Scan for the cell matching the given text and deliver its [X, Y] coordinate at center. 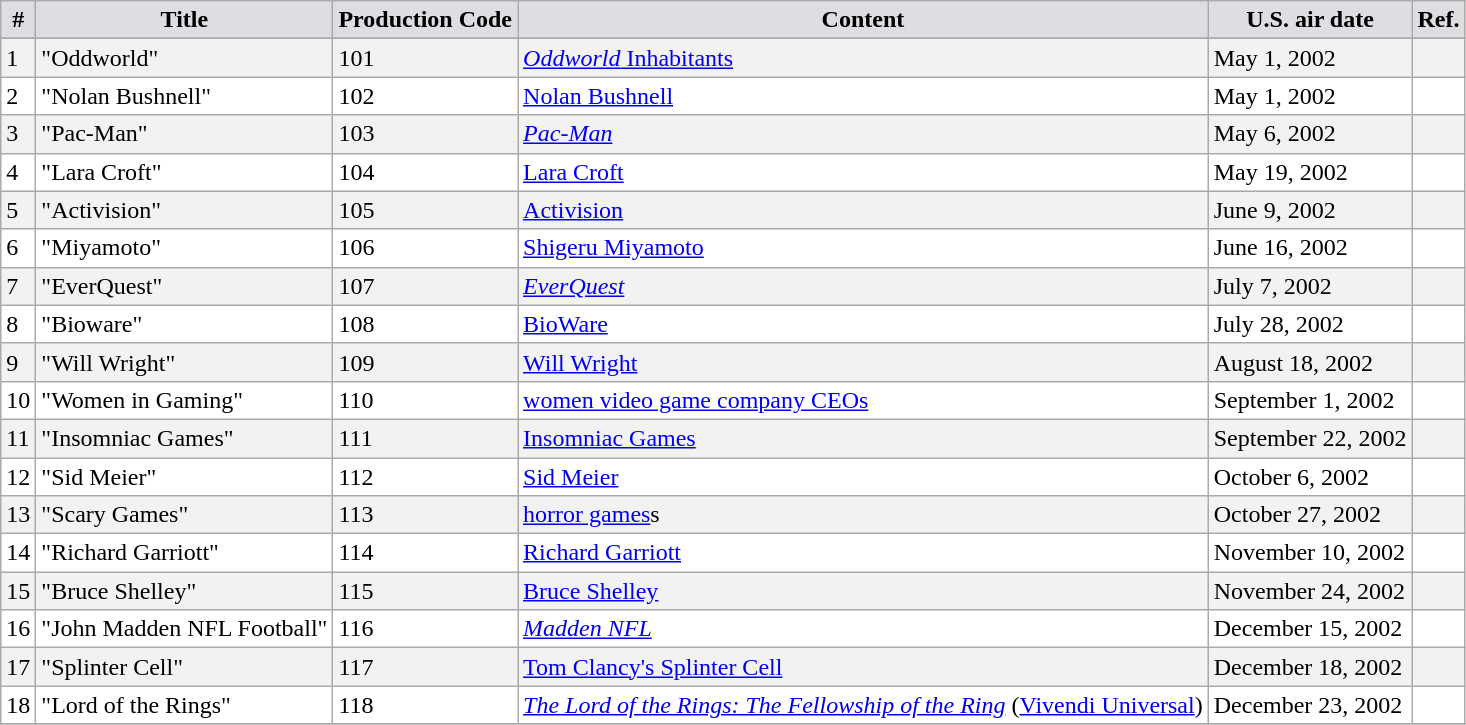
13 [18, 515]
4 [18, 172]
Shigeru Miyamoto [864, 248]
"Lara Croft" [184, 172]
101 [426, 58]
September 22, 2002 [1310, 438]
November 10, 2002 [1310, 553]
117 [426, 667]
Nolan Bushnell [864, 96]
9 [18, 362]
June 9, 2002 [1310, 210]
3 [18, 134]
May 6, 2002 [1310, 134]
Activision [864, 210]
115 [426, 591]
BioWare [864, 324]
Insomniac Games [864, 438]
"Miyamoto" [184, 248]
"Activision" [184, 210]
"Will Wright" [184, 362]
Madden NFL [864, 629]
8 [18, 324]
1 [18, 58]
Bruce Shelley [864, 591]
108 [426, 324]
17 [18, 667]
Content [864, 20]
114 [426, 553]
EverQuest [864, 286]
109 [426, 362]
The Lord of the Rings: The Fellowship of the Ring (Vivendi Universal) [864, 705]
Production Code [426, 20]
November 24, 2002 [1310, 591]
"Bioware" [184, 324]
"Bruce Shelley" [184, 591]
"Splinter Cell" [184, 667]
111 [426, 438]
15 [18, 591]
Lara Croft [864, 172]
104 [426, 172]
"Sid Meier" [184, 477]
"EverQuest" [184, 286]
18 [18, 705]
Oddworld Inhabitants [864, 58]
December 23, 2002 [1310, 705]
6 [18, 248]
2 [18, 96]
Will Wright [864, 362]
"John Madden NFL Football" [184, 629]
7 [18, 286]
Pac-Man [864, 134]
11 [18, 438]
July 28, 2002 [1310, 324]
10 [18, 400]
September 1, 2002 [1310, 400]
June 16, 2002 [1310, 248]
102 [426, 96]
112 [426, 477]
"Insomniac Games" [184, 438]
107 [426, 286]
U.S. air date [1310, 20]
October 27, 2002 [1310, 515]
# [18, 20]
"Richard Garriott" [184, 553]
106 [426, 248]
"Women in Gaming" [184, 400]
5 [18, 210]
women video game company CEOs [864, 400]
Richard Garriott [864, 553]
113 [426, 515]
August 18, 2002 [1310, 362]
Ref. [1438, 20]
May 19, 2002 [1310, 172]
14 [18, 553]
Sid Meier [864, 477]
110 [426, 400]
103 [426, 134]
118 [426, 705]
"Nolan Bushnell" [184, 96]
116 [426, 629]
12 [18, 477]
October 6, 2002 [1310, 477]
horror gamess [864, 515]
"Pac-Man" [184, 134]
Tom Clancy's Splinter Cell [864, 667]
December 18, 2002 [1310, 667]
105 [426, 210]
December 15, 2002 [1310, 629]
16 [18, 629]
Title [184, 20]
"Lord of the Rings" [184, 705]
"Oddworld" [184, 58]
"Scary Games" [184, 515]
July 7, 2002 [1310, 286]
